Return the [x, y] coordinate for the center point of the cell that contains the specified text.  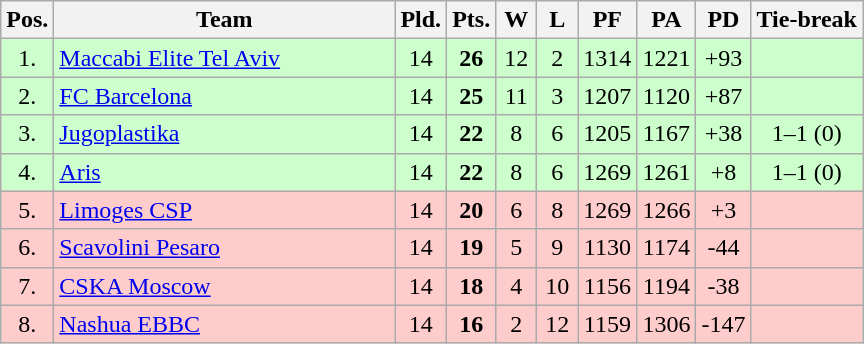
7. [28, 286]
1194 [666, 286]
+93 [724, 58]
20 [472, 210]
9 [558, 248]
Pts. [472, 20]
25 [472, 96]
4 [516, 286]
11 [516, 96]
3 [558, 96]
2. [28, 96]
Team [224, 20]
+38 [724, 134]
1314 [608, 58]
Pld. [421, 20]
10 [558, 286]
PD [724, 20]
19 [472, 248]
-44 [724, 248]
18 [472, 286]
1207 [608, 96]
1266 [666, 210]
Maccabi Elite Tel Aviv [224, 58]
5 [516, 248]
3. [28, 134]
Nashua EBBC [224, 324]
PF [608, 20]
1174 [666, 248]
4. [28, 172]
1306 [666, 324]
5. [28, 210]
L [558, 20]
1120 [666, 96]
1261 [666, 172]
FC Barcelona [224, 96]
W [516, 20]
1159 [608, 324]
Pos. [28, 20]
Jugoplastika [224, 134]
16 [472, 324]
26 [472, 58]
Limoges CSP [224, 210]
1130 [608, 248]
1221 [666, 58]
1205 [608, 134]
+3 [724, 210]
-38 [724, 286]
+87 [724, 96]
6. [28, 248]
CSKA Moscow [224, 286]
1156 [608, 286]
+8 [724, 172]
Aris [224, 172]
Scavolini Pesaro [224, 248]
8. [28, 324]
PA [666, 20]
1167 [666, 134]
Tie-break [807, 20]
1. [28, 58]
-147 [724, 324]
